Find where the given text appears and provide that cell's center as (X, Y) coordinate. 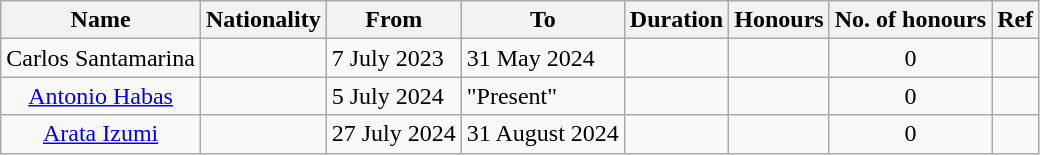
Antonio Habas (101, 96)
To (542, 20)
7 July 2023 (394, 58)
Carlos Santamarina (101, 58)
Honours (779, 20)
31 August 2024 (542, 134)
Arata Izumi (101, 134)
No. of honours (910, 20)
5 July 2024 (394, 96)
31 May 2024 (542, 58)
Ref (1016, 20)
"Present" (542, 96)
Name (101, 20)
Nationality (263, 20)
27 July 2024 (394, 134)
From (394, 20)
Duration (676, 20)
